Determine the (X, Y) coordinate at the center of the cell enclosing the given text.  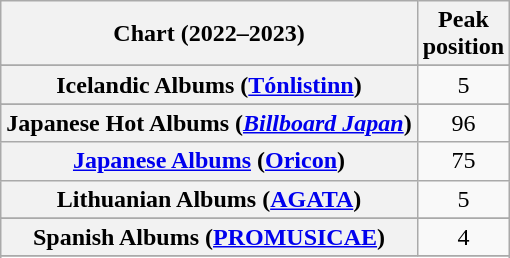
Peakposition (463, 34)
Lithuanian Albums (AGATA) (209, 199)
96 (463, 123)
75 (463, 161)
Spanish Albums (PROMUSICAE) (209, 237)
4 (463, 237)
Japanese Hot Albums (Billboard Japan) (209, 123)
Icelandic Albums (Tónlistinn) (209, 85)
Chart (2022–2023) (209, 34)
Japanese Albums (Oricon) (209, 161)
